Identify which cell holds the provided text, then report its (x, y) central coordinate. 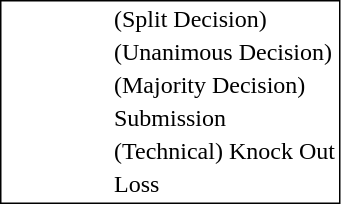
(Technical) Knock Out (224, 151)
Loss (224, 185)
(Split Decision) (224, 19)
(Unanimous Decision) (224, 53)
Submission (224, 119)
(Majority Decision) (224, 85)
